Determine the (x, y) coordinate at the center of the cell enclosing the given text.  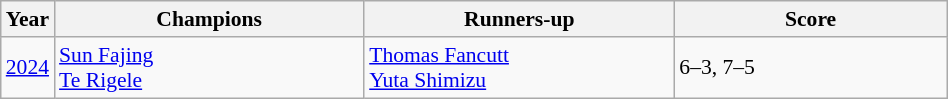
Champions (209, 19)
Sun Fajing Te Rigele (209, 68)
Year (28, 19)
Score (810, 19)
Thomas Fancutt Yuta Shimizu (519, 68)
2024 (28, 68)
Runners-up (519, 19)
6–3, 7–5 (810, 68)
